Determine the (x, y) coordinate at the center of the cell enclosing the given text.  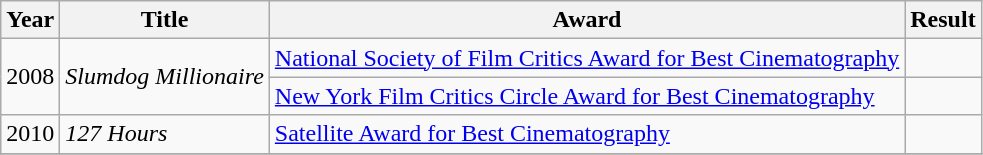
National Society of Film Critics Award for Best Cinematography (586, 58)
Slumdog Millionaire (165, 77)
Result (943, 20)
Title (165, 20)
2010 (30, 134)
127 Hours (165, 134)
Satellite Award for Best Cinematography (586, 134)
Year (30, 20)
New York Film Critics Circle Award for Best Cinematography (586, 96)
2008 (30, 77)
Award (586, 20)
